Return (x, y) of the center of cell containing provided text 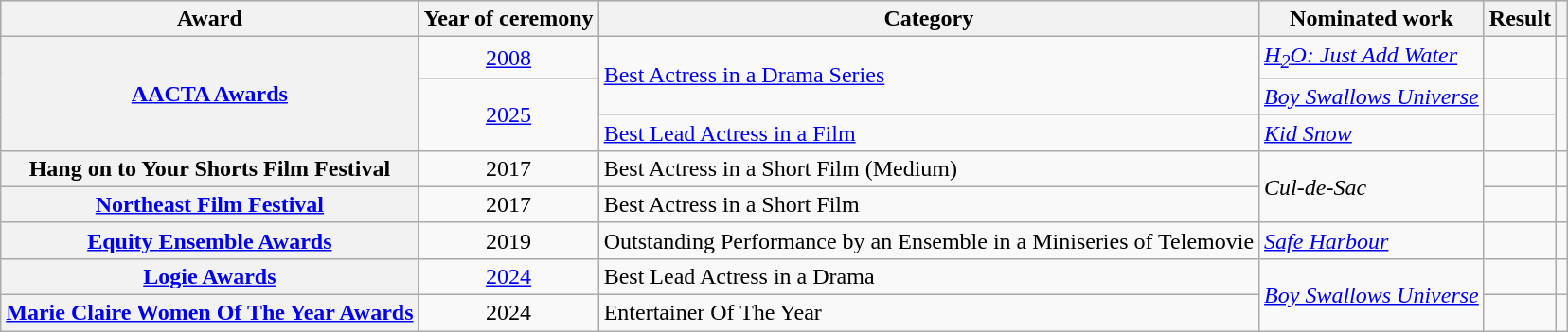
Best Actress in a Short Film (Medium) (928, 168)
Best Actress in a Drama Series (928, 76)
Award (210, 19)
Logie Awards (210, 276)
Category (928, 19)
2025 (508, 114)
Best Lead Actress in a Drama (928, 276)
Marie Claire Women Of The Year Awards (210, 313)
Kid Snow (1372, 132)
Hang on to Your Shorts Film Festival (210, 168)
2008 (508, 58)
Safe Harbour (1372, 240)
Northeast Film Festival (210, 204)
Equity Ensemble Awards (210, 240)
Result (1520, 19)
Year of ceremony (508, 19)
H2O: Just Add Water (1372, 58)
Nominated work (1372, 19)
Best Lead Actress in a Film (928, 132)
Entertainer Of The Year (928, 313)
Best Actress in a Short Film (928, 204)
Outstanding Performance by an Ensemble in a Miniseries of Telemovie (928, 240)
2019 (508, 240)
Cul-de-Sac (1372, 186)
AACTA Awards (210, 94)
